Detect which cell encompasses the target text, then output its (X, Y) center coordinate. 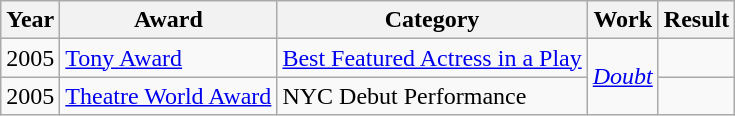
Tony Award (168, 58)
Best Featured Actress in a Play (432, 58)
Year (30, 20)
Theatre World Award (168, 96)
Result (696, 20)
Doubt (622, 77)
Category (432, 20)
NYC Debut Performance (432, 96)
Work (622, 20)
Award (168, 20)
